Detect which cell encompasses the target text, then output its [x, y] center coordinate. 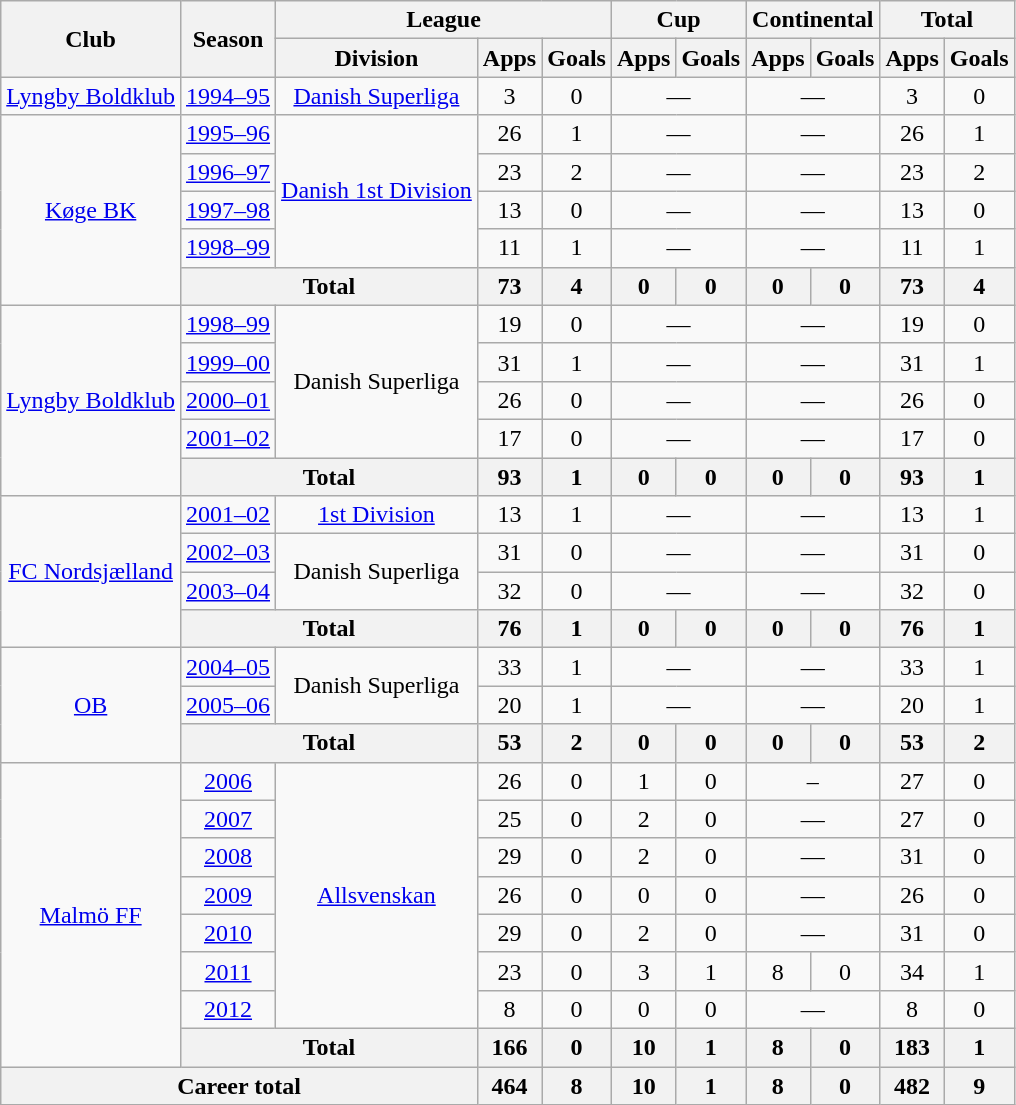
2010 [228, 933]
1999–00 [228, 362]
2002–03 [228, 553]
Malmö FF [91, 914]
2011 [228, 971]
1997–98 [228, 210]
Køge BK [91, 210]
– [813, 781]
League [444, 20]
2008 [228, 857]
2003–04 [228, 591]
2006 [228, 781]
1st Division [377, 515]
OB [91, 705]
464 [509, 1085]
482 [912, 1085]
Allsvenskan [377, 895]
2000–01 [228, 400]
2009 [228, 895]
2007 [228, 819]
Division [377, 58]
9 [979, 1085]
Continental [813, 20]
1995–96 [228, 134]
Career total [240, 1085]
2005–06 [228, 705]
2004–05 [228, 667]
Danish 1st Division [377, 191]
25 [509, 819]
166 [509, 1047]
Cup [678, 20]
FC Nordsjælland [91, 572]
1994–95 [228, 96]
Club [91, 39]
34 [912, 971]
2012 [228, 1009]
1996–97 [228, 172]
183 [912, 1047]
Season [228, 39]
